For the text-containing cell, return its midpoint in [X, Y] coordinate format. 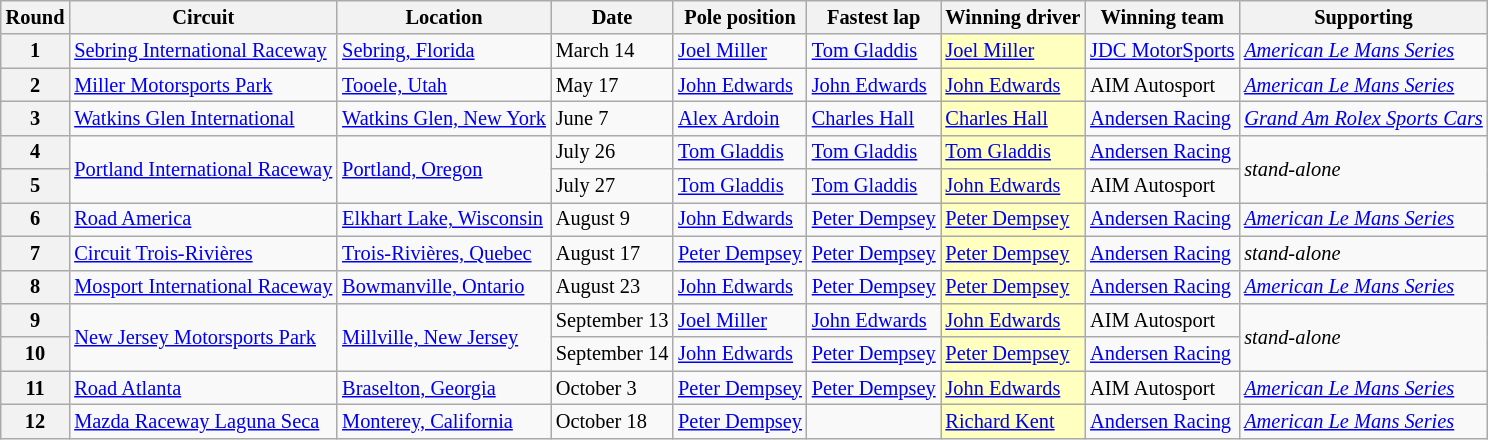
Winning driver [1014, 17]
May 17 [612, 85]
12 [36, 421]
7 [36, 253]
Alex Ardoin [740, 118]
August 9 [612, 219]
October 3 [612, 388]
Round [36, 17]
Pole position [740, 17]
Mosport International Raceway [203, 287]
Grand Am Rolex Sports Cars [1363, 118]
Road America [203, 219]
Millville, New Jersey [444, 336]
10 [36, 354]
11 [36, 388]
5 [36, 186]
September 13 [612, 320]
Elkhart Lake, Wisconsin [444, 219]
JDC MotorSports [1162, 51]
August 17 [612, 253]
October 18 [612, 421]
Date [612, 17]
Braselton, Georgia [444, 388]
Bowmanville, Ontario [444, 287]
Portland International Raceway [203, 168]
6 [36, 219]
Watkins Glen International [203, 118]
Fastest lap [874, 17]
June 7 [612, 118]
Miller Motorsports Park [203, 85]
Sebring, Florida [444, 51]
4 [36, 152]
8 [36, 287]
July 27 [612, 186]
Circuit Trois-Rivières [203, 253]
July 26 [612, 152]
September 14 [612, 354]
Sebring International Raceway [203, 51]
Location [444, 17]
Circuit [203, 17]
Monterey, California [444, 421]
March 14 [612, 51]
Winning team [1162, 17]
Richard Kent [1014, 421]
3 [36, 118]
Supporting [1363, 17]
Road Atlanta [203, 388]
Mazda Raceway Laguna Seca [203, 421]
New Jersey Motorsports Park [203, 336]
Watkins Glen, New York [444, 118]
9 [36, 320]
Tooele, Utah [444, 85]
1 [36, 51]
August 23 [612, 287]
2 [36, 85]
Trois-Rivières, Quebec [444, 253]
Portland, Oregon [444, 168]
